Capture the cell that displays the provided text and extract its [x, y] central coordinate. 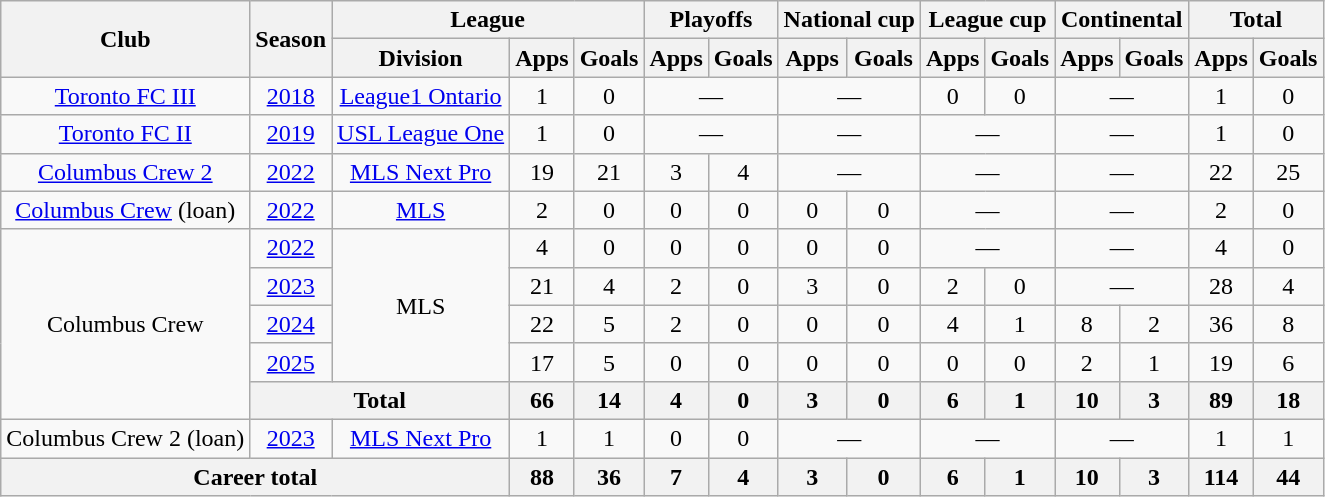
Season [291, 39]
2025 [291, 362]
Toronto FC II [126, 134]
Columbus Crew (loan) [126, 210]
25 [1288, 172]
Columbus Crew 2 [126, 172]
2018 [291, 96]
USL League One [421, 134]
88 [542, 477]
44 [1288, 477]
2019 [291, 134]
89 [1221, 400]
Playoffs [711, 20]
28 [1221, 286]
Columbus Crew 2 (loan) [126, 438]
Columbus Crew [126, 324]
Toronto FC III [126, 96]
League1 Ontario [421, 96]
66 [542, 400]
Club [126, 39]
Continental [1122, 20]
League [488, 20]
18 [1288, 400]
Division [421, 58]
17 [542, 362]
114 [1221, 477]
2024 [291, 324]
National cup [849, 20]
14 [609, 400]
League cup [987, 20]
7 [676, 477]
Career total [256, 477]
